Find where the given text appears and provide that cell's center as [X, Y] coordinate. 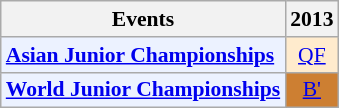
QF [312, 55]
2013 [312, 19]
Asian Junior Championships [143, 55]
B' [312, 90]
Events [143, 19]
World Junior Championships [143, 90]
